Return [X, Y] of the center of cell containing provided text 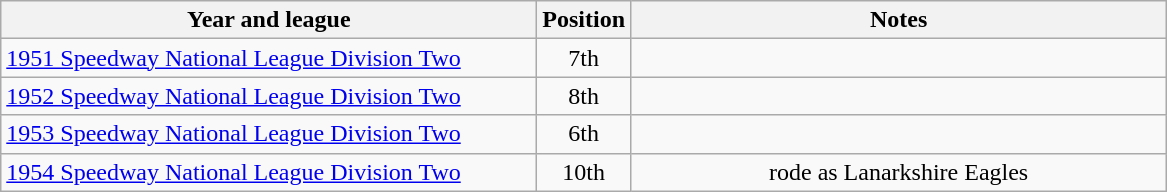
1952 Speedway National League Division Two [269, 96]
Year and league [269, 20]
7th [584, 58]
1954 Speedway National League Division Two [269, 172]
Notes [899, 20]
Position [584, 20]
6th [584, 134]
rode as Lanarkshire Eagles [899, 172]
8th [584, 96]
1953 Speedway National League Division Two [269, 134]
1951 Speedway National League Division Two [269, 58]
10th [584, 172]
